Search for the cell housing the specified text and yield its (X, Y) center coordinate. 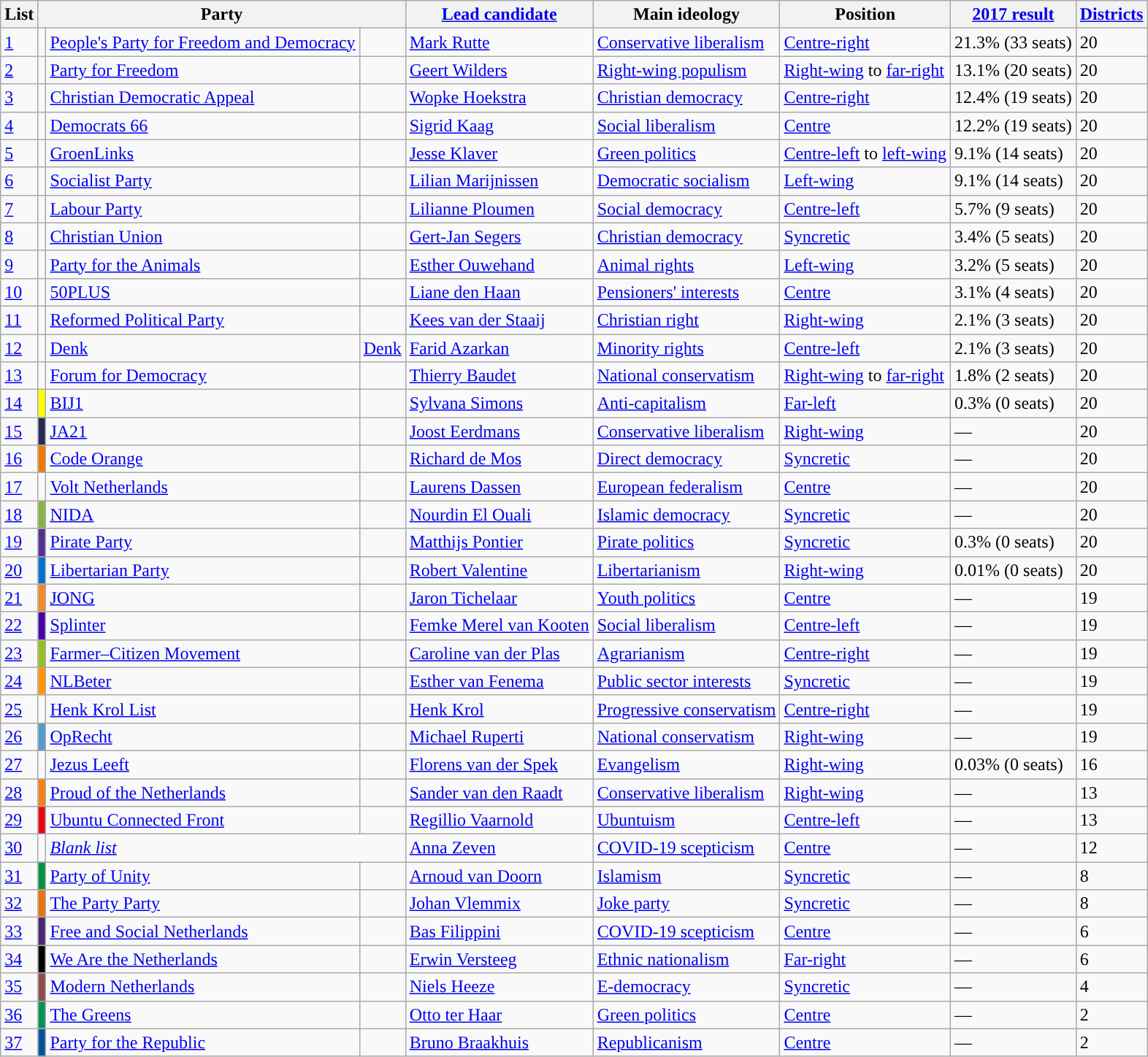
Pirate politics (686, 542)
Lead candidate (500, 15)
37 (19, 1042)
Henk Krol List (203, 709)
Free and Social Netherlands (203, 931)
Agrarianism (686, 653)
21 (19, 598)
Ethnic nationalism (686, 959)
5.7% (9 seats) (1014, 209)
E-democracy (686, 987)
Main ideology (686, 15)
Robert Valentine (500, 570)
Jesse Klaver (500, 153)
Christian right (686, 320)
30 (19, 848)
3.4% (5 seats) (1014, 237)
Volt Netherlands (203, 487)
31 (19, 876)
Blank list (226, 848)
0.03% (0 seats) (1014, 764)
Democratic socialism (686, 181)
Code Orange (203, 459)
BIJ1 (203, 404)
Regillio Vaarnold (500, 820)
Wopke Hoekstra (500, 98)
Thierry Baudet (500, 376)
5 (19, 153)
The Party Party (203, 904)
Farmer–Citizen Movement (203, 653)
Henk Krol (500, 709)
21.3% (33 seats) (1014, 42)
Youth politics (686, 598)
Erwin Versteeg (500, 959)
34 (19, 959)
Forum for Democracy (203, 376)
Femke Merel van Kooten (500, 626)
25 (19, 709)
Party of Unity (203, 876)
Bruno Braakhuis (500, 1042)
23 (19, 653)
Laurens Dassen (500, 487)
Party for Freedom (203, 70)
18 (19, 515)
Progressive conservatism (686, 709)
7 (19, 209)
Animal rights (686, 264)
Farid Azarkan (500, 348)
Islamism (686, 876)
Party for the Republic (203, 1042)
12.4% (19 seats) (1014, 98)
Anti-capitalism (686, 404)
Labour Party (203, 209)
Niels Heeze (500, 987)
28 (19, 792)
Party for the Animals (203, 264)
Otto ter Haar (500, 1015)
Splinter (203, 626)
Gert-Jan Segers (500, 237)
Kees van der Staaij (500, 320)
List (19, 15)
Right-wing populism (686, 70)
Jaron Tichelaar (500, 598)
Far-right (865, 959)
Public sector interests (686, 681)
Esther van Fenema (500, 681)
Ubuntu Connected Front (203, 820)
Modern Netherlands (203, 987)
Sander van den Raadt (500, 792)
NIDA (203, 515)
Johan Vlemmix (500, 904)
33 (19, 931)
Esther Ouwehand (500, 264)
3.1% (4 seats) (1014, 292)
Sylvana Simons (500, 404)
Anna Zeven (500, 848)
Minority rights (686, 348)
Florens van der Spek (500, 764)
13.1% (20 seats) (1014, 70)
10 (19, 292)
Far-left (865, 404)
Proud of the Netherlands (203, 792)
OpRecht (203, 737)
Jezus Leeft (203, 764)
11 (19, 320)
36 (19, 1015)
Richard de Mos (500, 459)
Islamic democracy (686, 515)
Libertarianism (686, 570)
NLBeter (203, 681)
0.01% (0 seats) (1014, 570)
Bas Filippini (500, 931)
Libertarian Party (203, 570)
Socialist Party (203, 181)
Evangelism (686, 764)
Caroline van der Plas (500, 653)
Lilian Marijnissen (500, 181)
3 (19, 98)
Sigrid Kaag (500, 126)
Lilianne Ploumen (500, 209)
Arnoud van Doorn (500, 876)
3.2% (5 seats) (1014, 264)
Pirate Party (203, 542)
Mark Rutte (500, 42)
GroenLinks (203, 153)
27 (19, 764)
12.2% (19 seats) (1014, 126)
Party (222, 15)
Joke party (686, 904)
26 (19, 737)
Ubuntuism (686, 820)
Position (865, 15)
Social democracy (686, 209)
Joost Eerdmans (500, 431)
9 (19, 264)
People's Party for Freedom and Democracy (203, 42)
Christian Union (203, 237)
Pensioners' interests (686, 292)
22 (19, 626)
European federalism (686, 487)
15 (19, 431)
Christian Democratic Appeal (203, 98)
24 (19, 681)
2017 result (1014, 15)
JA21 (203, 431)
Direct democracy (686, 459)
Nourdin El Ouali (500, 515)
Michael Ruperti (500, 737)
Centre-left to left-wing (865, 153)
17 (19, 487)
1 (19, 42)
14 (19, 404)
Reformed Political Party (203, 320)
Liane den Haan (500, 292)
1.8% (2 seats) (1014, 376)
Geert Wilders (500, 70)
We Are the Netherlands (203, 959)
29 (19, 820)
35 (19, 987)
Democrats 66 (203, 126)
Matthijs Pontier (500, 542)
Districts (1111, 15)
Republicanism (686, 1042)
32 (19, 904)
50PLUS (203, 292)
JONG (203, 598)
The Greens (203, 1015)
